Search for the cell housing the specified text and yield its [x, y] center coordinate. 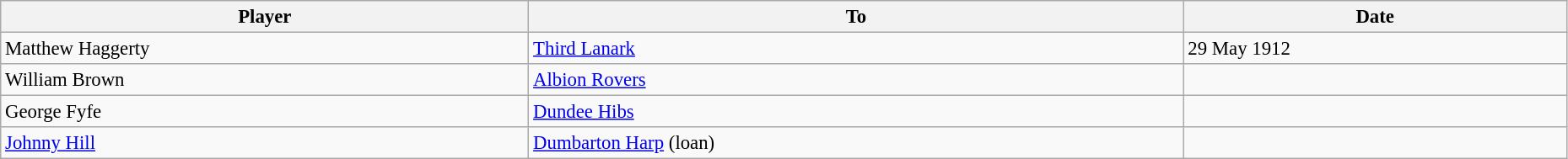
Player [265, 17]
George Fyfe [265, 112]
Third Lanark [856, 49]
Dumbarton Harp (loan) [856, 143]
Johnny Hill [265, 143]
Albion Rovers [856, 80]
William Brown [265, 80]
Date [1375, 17]
To [856, 17]
29 May 1912 [1375, 49]
Matthew Haggerty [265, 49]
Dundee Hibs [856, 112]
